Identify which cell holds the provided text, then report its [X, Y] central coordinate. 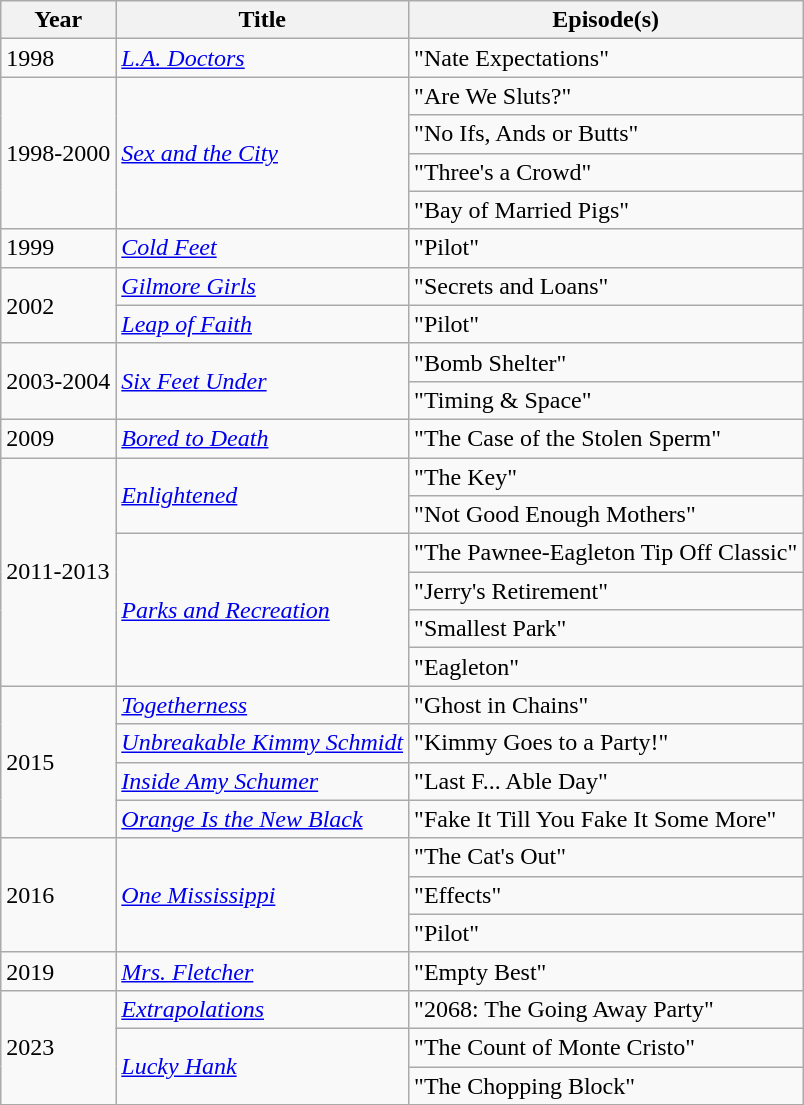
2011-2013 [58, 572]
"Smallest Park" [606, 629]
2002 [58, 305]
1999 [58, 248]
"Not Good Enough Mothers" [606, 515]
"The Count of Monte Cristo" [606, 1047]
"Empty Best" [606, 971]
Lucky Hank [262, 1066]
"Ghost in Chains" [606, 705]
"The Case of the Stolen Sperm" [606, 438]
Orange Is the New Black [262, 819]
Extrapolations [262, 1009]
Enlightened [262, 496]
"The Cat's Out" [606, 857]
"Eagleton" [606, 667]
"2068: The Going Away Party" [606, 1009]
"Secrets and Loans" [606, 286]
Bored to Death [262, 438]
"No Ifs, Ands or Butts" [606, 134]
"The Chopping Block" [606, 1085]
"The Key" [606, 477]
2019 [58, 971]
2003-2004 [58, 381]
Year [58, 20]
Inside Amy Schumer [262, 781]
"Last F... Able Day" [606, 781]
Parks and Recreation [262, 610]
"Timing & Space" [606, 400]
Cold Feet [262, 248]
Gilmore Girls [262, 286]
Leap of Faith [262, 324]
"Bomb Shelter" [606, 362]
"Nate Expectations" [606, 58]
1998-2000 [58, 153]
"Are We Sluts?" [606, 96]
L.A. Doctors [262, 58]
Sex and the City [262, 153]
Episode(s) [606, 20]
Mrs. Fletcher [262, 971]
"Kimmy Goes to a Party!" [606, 743]
"Bay of Married Pigs" [606, 210]
Six Feet Under [262, 381]
"Fake It Till You Fake It Some More" [606, 819]
2016 [58, 895]
2015 [58, 762]
"The Pawnee-Eagleton Tip Off Classic" [606, 553]
"Three's a Crowd" [606, 172]
1998 [58, 58]
2023 [58, 1047]
Unbreakable Kimmy Schmidt [262, 743]
Title [262, 20]
One Mississippi [262, 895]
2009 [58, 438]
Togetherness [262, 705]
"Jerry's Retirement" [606, 591]
"Effects" [606, 895]
